Output the [x, y] coordinate of the center of the cell containing the given text.  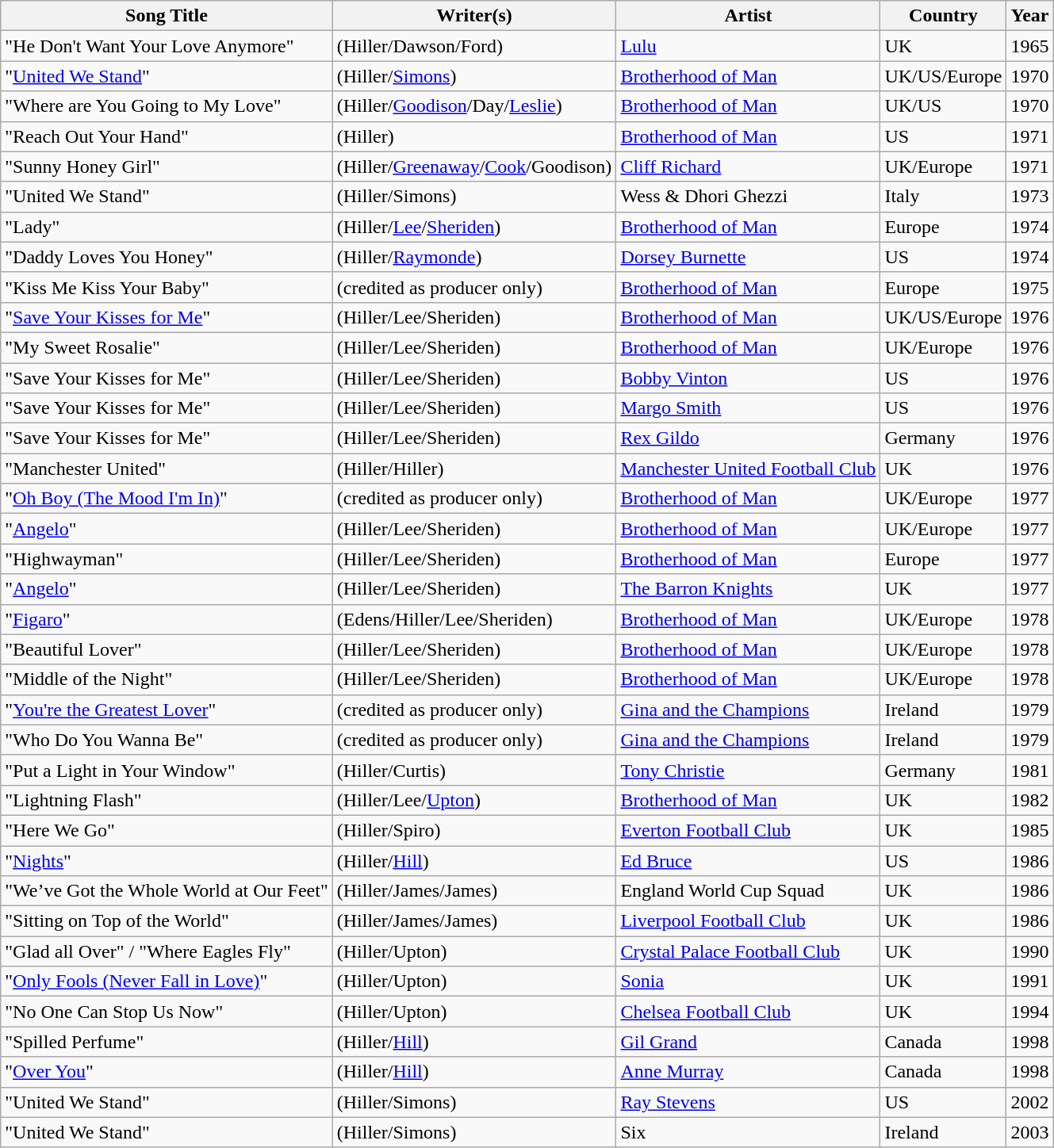
1981 [1029, 770]
Crystal Palace Football Club [749, 951]
(Hiller/Goodison/Day/Leslie) [474, 106]
"Here We Go" [167, 830]
(Hiller/Raymonde) [474, 257]
"Sitting on Top of the World" [167, 921]
Country [944, 16]
"Glad all Over" / "Where Eagles Fly" [167, 951]
Sonia [749, 982]
Liverpool Football Club [749, 921]
Artist [749, 16]
England World Cup Squad [749, 891]
Bobby Vinton [749, 378]
"Put a Light in Your Window" [167, 770]
1975 [1029, 287]
"Oh Boy (The Mood I'm In)" [167, 499]
(Hiller/Hiller) [474, 469]
Anne Murray [749, 1072]
Six [749, 1132]
(Edens/Hiller/Lee/Sheriden) [474, 619]
"Spilled Perfume" [167, 1042]
(Hiller/Dawson/Ford) [474, 46]
UK/US [944, 106]
(Hiller/Curtis) [474, 770]
Lulu [749, 46]
"Over You" [167, 1072]
1994 [1029, 1012]
Rex Gildo [749, 438]
"Highwayman" [167, 559]
"Where are You Going to My Love" [167, 106]
"He Don't Want Your Love Anymore" [167, 46]
"You're the Greatest Lover" [167, 710]
Wess & Dhori Ghezzi [749, 197]
"Kiss Me Kiss Your Baby" [167, 287]
2003 [1029, 1132]
"Only Fools (Never Fall in Love)" [167, 982]
Gil Grand [749, 1042]
"Reach Out Your Hand" [167, 136]
Song Title [167, 16]
"No One Can Stop Us Now" [167, 1012]
"Nights" [167, 860]
1991 [1029, 982]
Ed Bruce [749, 860]
The Barron Knights [749, 589]
"We’ve Got the Whole World at Our Feet" [167, 891]
1982 [1029, 800]
Writer(s) [474, 16]
1990 [1029, 951]
(Hiller/Greenaway/Cook/Goodison) [474, 166]
1973 [1029, 197]
"Figaro" [167, 619]
Italy [944, 197]
"Manchester United" [167, 469]
Tony Christie [749, 770]
(Hiller) [474, 136]
"Daddy Loves You Honey" [167, 257]
Dorsey Burnette [749, 257]
"Lady" [167, 227]
Cliff Richard [749, 166]
"My Sweet Rosalie" [167, 347]
(Hiller/Spiro) [474, 830]
"Beautiful Lover" [167, 649]
Chelsea Football Club [749, 1012]
1965 [1029, 46]
Everton Football Club [749, 830]
Year [1029, 16]
"Sunny Honey Girl" [167, 166]
Ray Stevens [749, 1102]
1985 [1029, 830]
"Middle of the Night" [167, 679]
Margo Smith [749, 408]
"Who Do You Wanna Be" [167, 740]
2002 [1029, 1102]
Manchester United Football Club [749, 469]
"Lightning Flash" [167, 800]
(Hiller/Lee/Upton) [474, 800]
